Pinpoint the cell where the given text exists, returning its [x, y] midpoint coordinate. 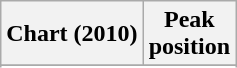
Chart (2010) [72, 34]
Peakposition [189, 34]
